For the text-containing cell, return its midpoint in (x, y) coordinate format. 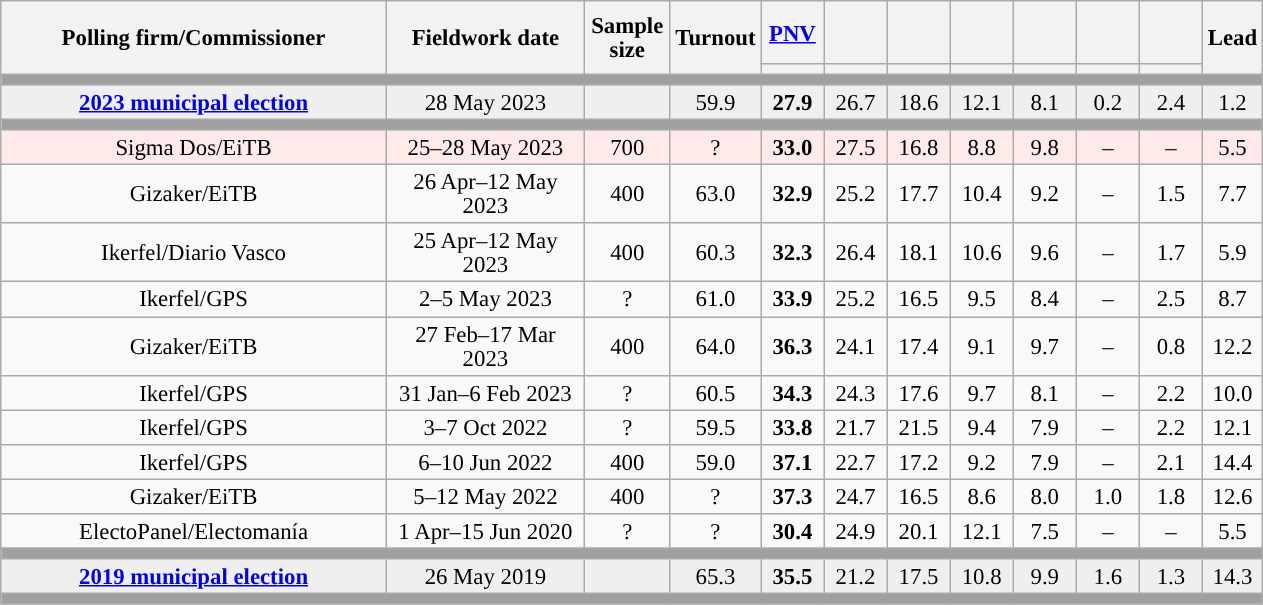
10.4 (982, 194)
Polling firm/Commissioner (194, 38)
63.0 (716, 194)
24.9 (856, 532)
9.9 (1044, 576)
27 Feb–17 Mar 2023 (485, 346)
18.6 (918, 102)
5.9 (1232, 254)
ElectoPanel/Electomanía (194, 532)
Fieldwork date (485, 38)
8.4 (1044, 300)
25–28 May 2023 (485, 148)
17.7 (918, 194)
59.0 (716, 462)
10.6 (982, 254)
65.3 (716, 576)
7.7 (1232, 194)
1.3 (1170, 576)
17.5 (918, 576)
Sigma Dos/EiTB (194, 148)
28 May 2023 (485, 102)
6–10 Jun 2022 (485, 462)
Ikerfel/Diario Vasco (194, 254)
10.0 (1232, 392)
1.6 (1108, 576)
Lead (1232, 38)
27.5 (856, 148)
33.8 (792, 428)
2–5 May 2023 (485, 300)
2.1 (1170, 462)
27.9 (792, 102)
17.6 (918, 392)
21.7 (856, 428)
35.5 (792, 576)
9.4 (982, 428)
12.2 (1232, 346)
2019 municipal election (194, 576)
2.4 (1170, 102)
9.6 (1044, 254)
8.0 (1044, 496)
26.7 (856, 102)
60.5 (716, 392)
9.1 (982, 346)
12.6 (1232, 496)
26.4 (856, 254)
37.1 (792, 462)
18.1 (918, 254)
Turnout (716, 38)
5–12 May 2022 (485, 496)
Sample size (627, 38)
34.3 (792, 392)
0.2 (1108, 102)
26 Apr–12 May 2023 (485, 194)
25 Apr–12 May 2023 (485, 254)
8.7 (1232, 300)
31 Jan–6 Feb 2023 (485, 392)
26 May 2019 (485, 576)
1.8 (1170, 496)
16.8 (918, 148)
1.5 (1170, 194)
24.7 (856, 496)
20.1 (918, 532)
21.2 (856, 576)
1.0 (1108, 496)
7.5 (1044, 532)
33.0 (792, 148)
3–7 Oct 2022 (485, 428)
17.2 (918, 462)
33.9 (792, 300)
61.0 (716, 300)
24.1 (856, 346)
1 Apr–15 Jun 2020 (485, 532)
59.5 (716, 428)
32.3 (792, 254)
8.8 (982, 148)
37.3 (792, 496)
8.6 (982, 496)
32.9 (792, 194)
2.5 (1170, 300)
700 (627, 148)
21.5 (918, 428)
14.4 (1232, 462)
59.9 (716, 102)
24.3 (856, 392)
30.4 (792, 532)
64.0 (716, 346)
17.4 (918, 346)
22.7 (856, 462)
36.3 (792, 346)
0.8 (1170, 346)
10.8 (982, 576)
60.3 (716, 254)
2023 municipal election (194, 102)
9.8 (1044, 148)
PNV (792, 32)
14.3 (1232, 576)
1.2 (1232, 102)
9.5 (982, 300)
1.7 (1170, 254)
